Determine the (x, y) coordinate at the center of the cell enclosing the given text.  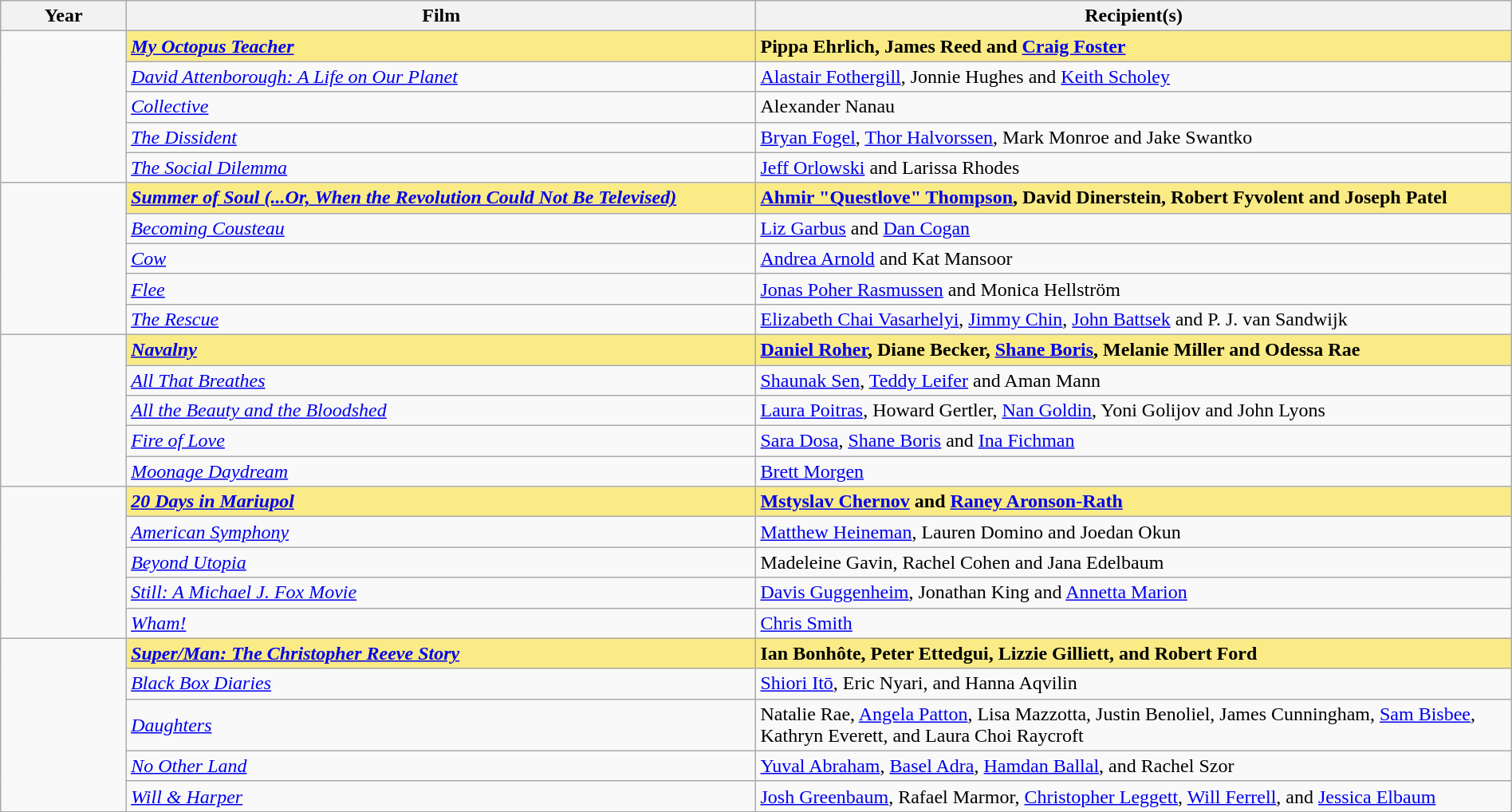
Jonas Poher Rasmussen and Monica Hellström (1134, 289)
Daniel Roher, Diane Becker, Shane Boris, Melanie Miller and Odessa Rae (1134, 349)
Josh Greenbaum, Rafael Marmor, Christopher Leggett, Will Ferrell, and Jessica Elbaum (1134, 796)
Fire of Love (442, 441)
Madeleine Gavin, Rachel Cohen and Jana Edelbaum (1134, 562)
Shiori Itō, Eric Nyari, and Hanna Aqvilin (1134, 684)
Beyond Utopia (442, 562)
Recipient(s) (1134, 16)
Andrea Arnold and Kat Mansoor (1134, 258)
Year (64, 16)
The Rescue (442, 319)
The Dissident (442, 137)
Alastair Fothergill, Jonnie Hughes and Keith Scholey (1134, 77)
My Octopus Teacher (442, 46)
All That Breathes (442, 380)
Alexander Nanau (1134, 107)
No Other Land (442, 766)
Sara Dosa, Shane Boris and Ina Fichman (1134, 441)
Pippa Ehrlich, James Reed and Craig Foster (1134, 46)
Film (442, 16)
Moonage Daydream (442, 471)
Laura Poitras, Howard Gertler, Nan Goldin, Yoni Golijov and John Lyons (1134, 411)
Shaunak Sen, Teddy Leifer and Aman Mann (1134, 380)
Liz Garbus and Dan Cogan (1134, 228)
Matthew Heineman, Lauren Domino and Joedan Okun (1134, 532)
David Attenborough: A Life on Our Planet (442, 77)
Elizabeth Chai Vasarhelyi, Jimmy Chin, John Battsek and P. J. van Sandwijk (1134, 319)
Natalie Rae, Angela Patton, Lisa Mazzotta, Justin Benoliel, James Cunningham, Sam Bisbee, Kathryn Everett, and Laura Choi Raycroft (1134, 724)
Chris Smith (1134, 623)
Super/Man: The Christopher Reeve Story (442, 653)
Cow (442, 258)
20 Days in Mariupol (442, 502)
American Symphony (442, 532)
Will & Harper (442, 796)
Mstyslav Chernov and Raney Aronson-Rath (1134, 502)
Ian Bonhôte, Peter Ettedgui, Lizzie Gilliett, and Robert Ford (1134, 653)
Becoming Cousteau (442, 228)
Still: A Michael J. Fox Movie (442, 593)
Black Box Diaries (442, 684)
Brett Morgen (1134, 471)
The Social Dilemma (442, 168)
Yuval Abraham, Basel Adra, Hamdan Ballal, and Rachel Szor (1134, 766)
Daughters (442, 724)
Davis Guggenheim, Jonathan King and Annetta Marion (1134, 593)
Summer of Soul (...Or, When the Revolution Could Not Be Televised) (442, 198)
Collective (442, 107)
Ahmir "Questlove" Thompson, David Dinerstein, Robert Fyvolent and Joseph Patel (1134, 198)
Navalny (442, 349)
All the Beauty and the Bloodshed (442, 411)
Bryan Fogel, Thor Halvorssen, Mark Monroe and Jake Swantko (1134, 137)
Jeff Orlowski and Larissa Rhodes (1134, 168)
Flee (442, 289)
Wham! (442, 623)
